Find where the given text appears and provide that cell's center as (x, y) coordinate. 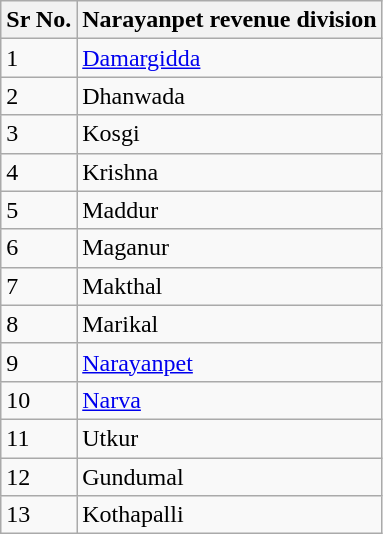
Kothapalli (230, 515)
10 (39, 400)
12 (39, 477)
7 (39, 286)
Maddur (230, 210)
5 (39, 210)
3 (39, 134)
Narayanpet (230, 362)
Utkur (230, 438)
2 (39, 96)
8 (39, 324)
Maganur (230, 248)
Damargidda (230, 58)
4 (39, 172)
Gundumal (230, 477)
Sr No. (39, 20)
1 (39, 58)
6 (39, 248)
Dhanwada (230, 96)
Kosgi (230, 134)
Narva (230, 400)
Marikal (230, 324)
Makthal (230, 286)
Narayanpet revenue division (230, 20)
11 (39, 438)
9 (39, 362)
13 (39, 515)
Krishna (230, 172)
